For the text-containing cell, return its midpoint in (X, Y) coordinate format. 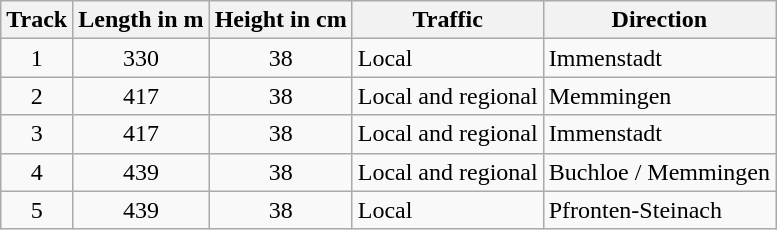
Buchloe / Memmingen (659, 172)
330 (141, 58)
1 (37, 58)
Track (37, 20)
2 (37, 96)
4 (37, 172)
Direction (659, 20)
Height in cm (280, 20)
Length in m (141, 20)
Memmingen (659, 96)
Pfronten-Steinach (659, 210)
Traffic (448, 20)
3 (37, 134)
5 (37, 210)
